Detect which cell encompasses the target text, then output its (x, y) center coordinate. 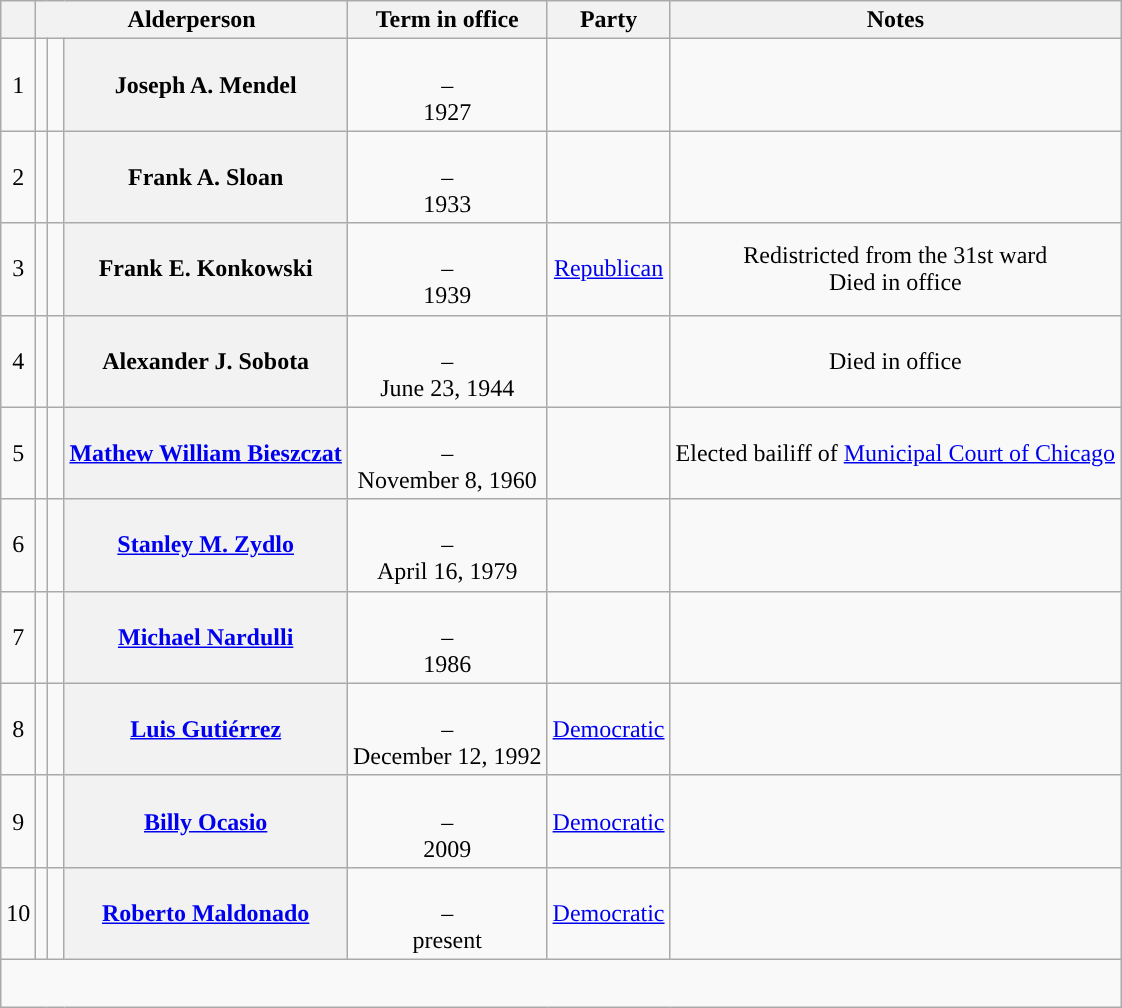
Alderperson (192, 20)
Party (608, 20)
8 (18, 729)
Michael Nardulli (206, 637)
Died in office (896, 361)
Redistricted from the 31st wardDied in office (896, 269)
9 (18, 821)
5 (18, 453)
–November 8, 1960 (447, 453)
6 (18, 545)
–1986 (447, 637)
–1933 (447, 177)
Republican (608, 269)
Stanley M. Zydlo (206, 545)
Elected bailiff of Municipal Court of Chicago (896, 453)
–June 23, 1944 (447, 361)
7 (18, 637)
Frank A. Sloan (206, 177)
Luis Gutiérrez (206, 729)
–present (447, 913)
Term in office (447, 20)
–April 16, 1979 (447, 545)
Mathew William Bieszczat (206, 453)
4 (18, 361)
Billy Ocasio (206, 821)
–1939 (447, 269)
Roberto Maldonado (206, 913)
Frank E. Konkowski (206, 269)
3 (18, 269)
–December 12, 1992 (447, 729)
–1927 (447, 85)
Joseph A. Mendel (206, 85)
2 (18, 177)
Alexander J. Sobota (206, 361)
–2009 (447, 821)
1 (18, 85)
10 (18, 913)
Notes (896, 20)
